Search for the cell housing the specified text and yield its [x, y] center coordinate. 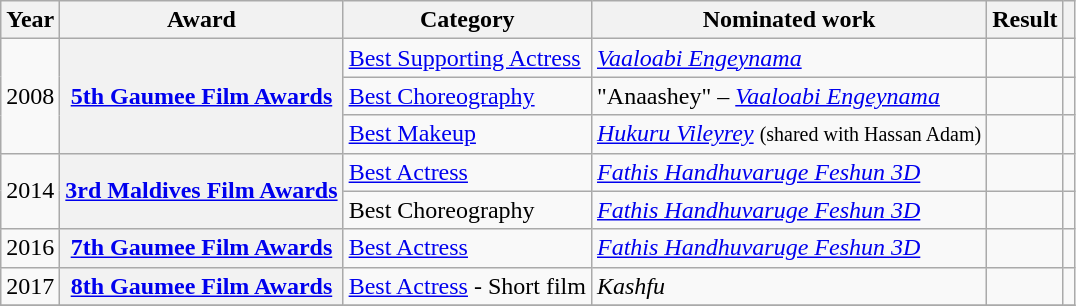
5th Gaumee Film Awards [202, 96]
Best Supporting Actress [467, 58]
Best Makeup [467, 134]
Vaaloabi Engeynama [788, 58]
Year [30, 20]
2016 [30, 248]
Kashfu [788, 286]
8th Gaumee Film Awards [202, 286]
Hukuru Vileyrey (shared with Hassan Adam) [788, 134]
Category [467, 20]
Award [202, 20]
"Anaashey" – Vaaloabi Engeynama [788, 96]
7th Gaumee Film Awards [202, 248]
Nominated work [788, 20]
3rd Maldives Film Awards [202, 191]
2017 [30, 286]
Result [1025, 20]
Best Actress - Short film [467, 286]
2014 [30, 191]
2008 [30, 96]
